For the text-containing cell, return its midpoint in (x, y) coordinate format. 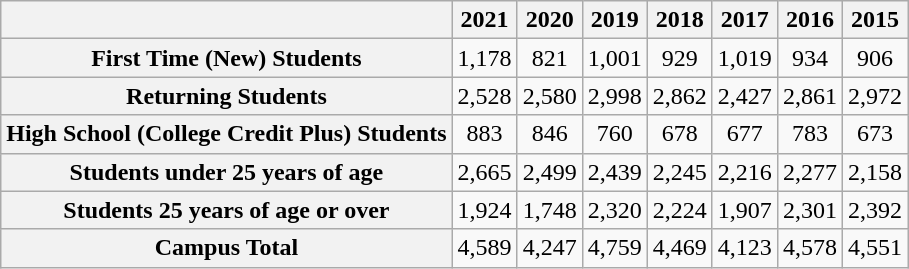
2016 (810, 20)
4,589 (484, 248)
2017 (744, 20)
2,392 (874, 210)
2,158 (874, 172)
934 (810, 58)
2,862 (680, 96)
846 (550, 134)
4,551 (874, 248)
2,499 (550, 172)
2021 (484, 20)
906 (874, 58)
2,216 (744, 172)
1,924 (484, 210)
2,427 (744, 96)
678 (680, 134)
2020 (550, 20)
760 (614, 134)
1,907 (744, 210)
2,224 (680, 210)
2,972 (874, 96)
4,469 (680, 248)
2015 (874, 20)
2,277 (810, 172)
Campus Total (226, 248)
929 (680, 58)
783 (810, 134)
1,178 (484, 58)
2,439 (614, 172)
2,320 (614, 210)
2,998 (614, 96)
2,528 (484, 96)
883 (484, 134)
High School (College Credit Plus) Students (226, 134)
Students under 25 years of age (226, 172)
4,759 (614, 248)
2,580 (550, 96)
1,019 (744, 58)
2,861 (810, 96)
677 (744, 134)
2019 (614, 20)
4,123 (744, 248)
4,578 (810, 248)
First Time (New) Students (226, 58)
1,748 (550, 210)
673 (874, 134)
1,001 (614, 58)
2018 (680, 20)
2,245 (680, 172)
821 (550, 58)
4,247 (550, 248)
2,301 (810, 210)
Students 25 years of age or over (226, 210)
2,665 (484, 172)
Returning Students (226, 96)
